Provide the (x, y) coordinate of the cell's center where the given text is located.  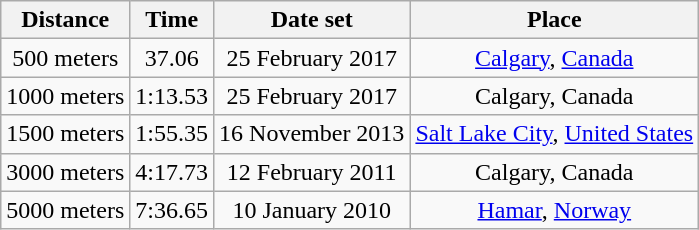
4:17.73 (172, 172)
1:55.35 (172, 134)
Place (554, 20)
3000 meters (66, 172)
Time (172, 20)
7:36.65 (172, 210)
Salt Lake City, United States (554, 134)
1:13.53 (172, 96)
Hamar, Norway (554, 210)
37.06 (172, 58)
16 November 2013 (312, 134)
Date set (312, 20)
1500 meters (66, 134)
10 January 2010 (312, 210)
Distance (66, 20)
5000 meters (66, 210)
12 February 2011 (312, 172)
1000 meters (66, 96)
500 meters (66, 58)
